Provide the (X, Y) coordinate of the cell's center where the given text is located.  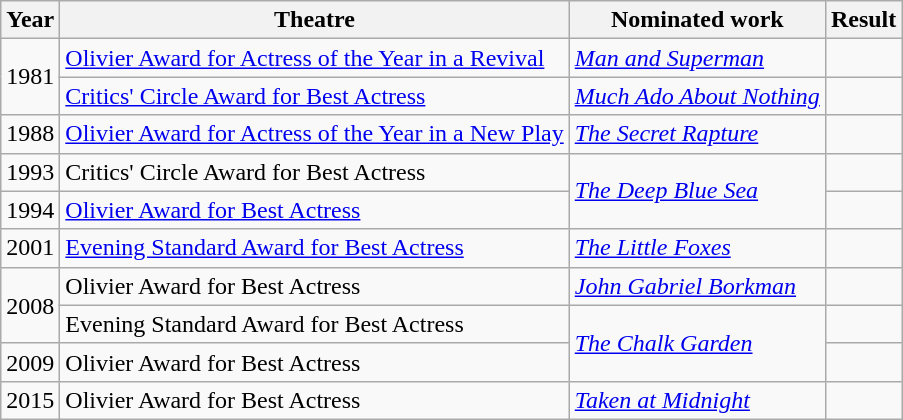
Year (30, 20)
1994 (30, 210)
The Chalk Garden (697, 343)
The Secret Rapture (697, 134)
2008 (30, 305)
John Gabriel Borkman (697, 286)
2009 (30, 362)
2015 (30, 400)
Olivier Award for Actress of the Year in a Revival (314, 58)
Result (863, 20)
1981 (30, 77)
1993 (30, 172)
Nominated work (697, 20)
The Deep Blue Sea (697, 191)
Theatre (314, 20)
Taken at Midnight (697, 400)
2001 (30, 248)
The Little Foxes (697, 248)
Much Ado About Nothing (697, 96)
Olivier Award for Actress of the Year in a New Play (314, 134)
1988 (30, 134)
Man and Superman (697, 58)
